Detect which cell encompasses the target text, then output its [x, y] center coordinate. 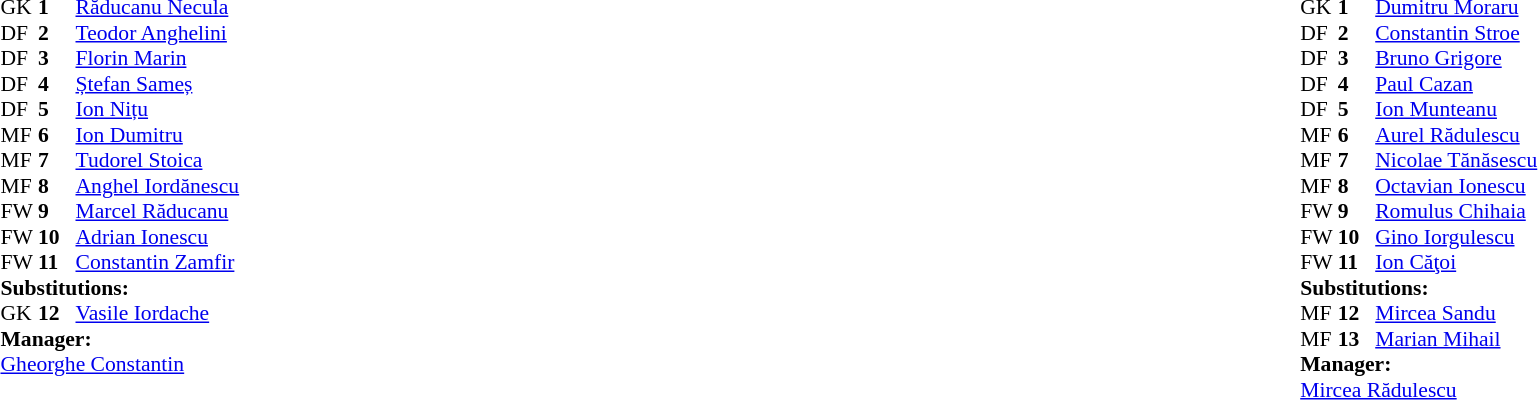
GK [19, 313]
Paul Cazan [1456, 84]
Constantin Stroe [1456, 33]
Romulus Chihaia [1456, 211]
Adrian Ionescu [158, 237]
Ion Nițu [158, 109]
Marian Mihail [1456, 339]
Anghel Iordănescu [158, 186]
Tudorel Stoica [158, 161]
Vasile Iordache [158, 313]
Florin Marin [158, 59]
Ion Munteanu [1456, 109]
Aurel Rădulescu [1456, 135]
Marcel Răducanu [158, 211]
Ștefan Sameș [158, 84]
Bruno Grigore [1456, 59]
Mircea Sandu [1456, 313]
Ion Dumitru [158, 135]
Ion Căţoi [1456, 263]
Nicolae Tănăsescu [1456, 161]
Gheorghe Constantin [120, 365]
Gino Iorgulescu [1456, 237]
Octavian Ionescu [1456, 186]
Teodor Anghelini [158, 33]
Constantin Zamfir [158, 263]
13 [1357, 339]
